Pinpoint the cell where the given text exists, returning its [X, Y] midpoint coordinate. 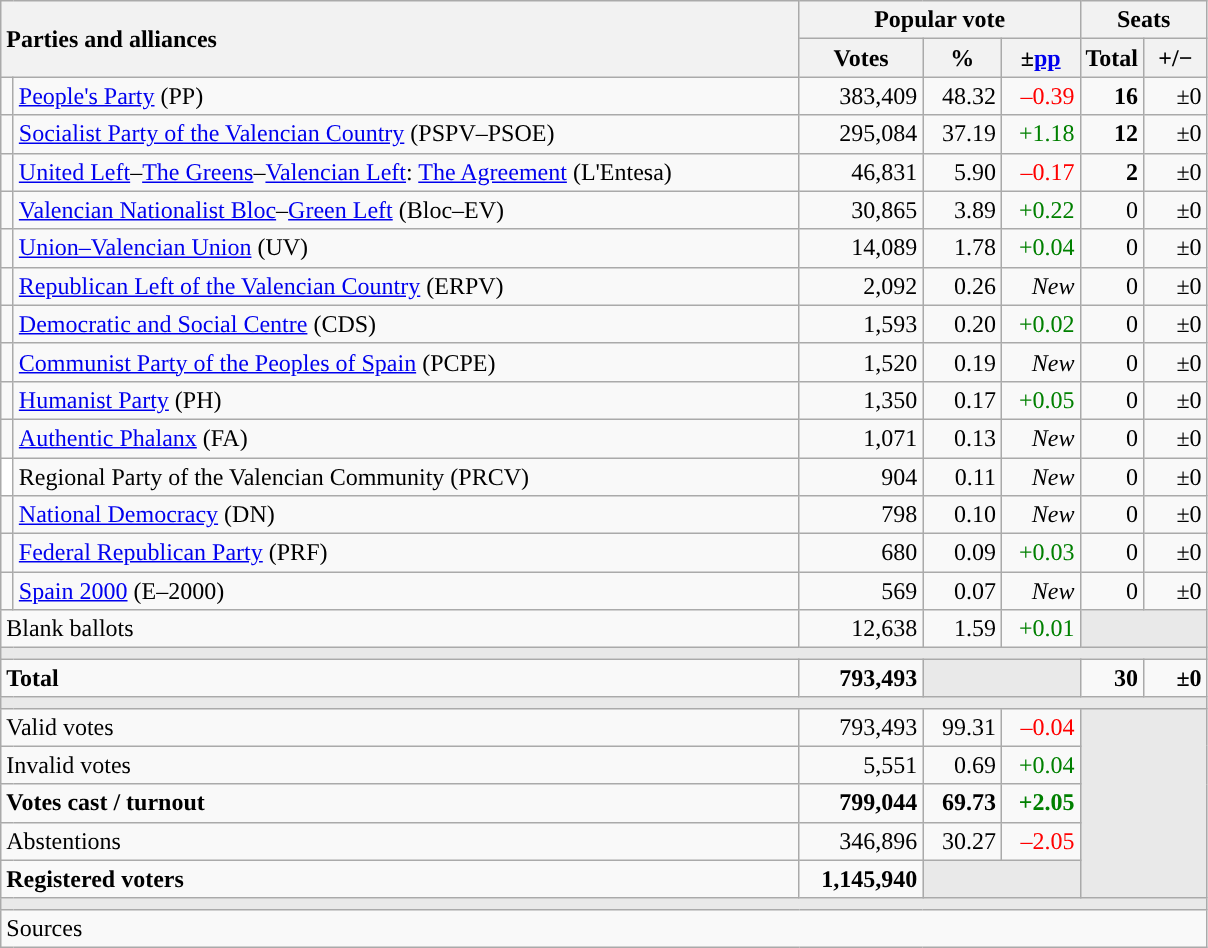
Spain 2000 (E–2000) [406, 591]
798 [861, 515]
295,084 [861, 134]
1,350 [861, 400]
Socialist Party of the Valencian Country (PSPV–PSOE) [406, 134]
Invalid votes [400, 765]
Regional Party of the Valencian Community (PRCV) [406, 477]
346,896 [861, 841]
+0.03 [1040, 553]
Valencian Nationalist Bloc–Green Left (Bloc–EV) [406, 210]
5,551 [861, 765]
12 [1112, 134]
680 [861, 553]
0.07 [962, 591]
Popular vote [940, 20]
0.17 [962, 400]
5.90 [962, 172]
+0.22 [1040, 210]
30,865 [861, 210]
46,831 [861, 172]
0.69 [962, 765]
1,593 [861, 324]
–2.05 [1040, 841]
Seats [1144, 20]
Union–Valencian Union (UV) [406, 248]
2,092 [861, 286]
Blank ballots [400, 629]
United Left–The Greens–Valencian Left: The Agreement (L'Entesa) [406, 172]
37.19 [962, 134]
30 [1112, 678]
1.59 [962, 629]
Abstentions [400, 841]
Authentic Phalanx (FA) [406, 438]
1.78 [962, 248]
Valid votes [400, 727]
30.27 [962, 841]
Parties and alliances [400, 39]
0.11 [962, 477]
3.89 [962, 210]
Democratic and Social Centre (CDS) [406, 324]
12,638 [861, 629]
1,071 [861, 438]
1,520 [861, 362]
Votes cast / turnout [400, 803]
0.19 [962, 362]
–0.04 [1040, 727]
48.32 [962, 96]
People's Party (PP) [406, 96]
799,044 [861, 803]
Sources [604, 928]
Humanist Party (PH) [406, 400]
–0.17 [1040, 172]
14,089 [861, 248]
99.31 [962, 727]
0.20 [962, 324]
0.13 [962, 438]
+1.18 [1040, 134]
+2.05 [1040, 803]
Votes [861, 58]
Communist Party of the Peoples of Spain (PCPE) [406, 362]
% [962, 58]
16 [1112, 96]
904 [861, 477]
2 [1112, 172]
+0.02 [1040, 324]
569 [861, 591]
±pp [1040, 58]
National Democracy (DN) [406, 515]
Registered voters [400, 879]
0.26 [962, 286]
Republican Left of the Valencian Country (ERPV) [406, 286]
0.09 [962, 553]
+/− [1176, 58]
Federal Republican Party (PRF) [406, 553]
+0.05 [1040, 400]
383,409 [861, 96]
1,145,940 [861, 879]
–0.39 [1040, 96]
0.10 [962, 515]
69.73 [962, 803]
+0.01 [1040, 629]
